Capture the cell that displays the provided text and extract its (X, Y) central coordinate. 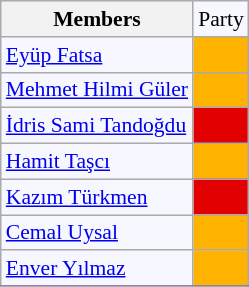
Mehmet Hilmi Güler (97, 90)
Hamit Taşcı (97, 162)
Enver Yılmaz (97, 269)
İdris Sami Tandoğdu (97, 126)
Members (97, 19)
Cemal Uysal (97, 233)
Kazım Türkmen (97, 197)
Eyüp Fatsa (97, 55)
Party (221, 19)
